Output the [x, y] coordinate of the center of the cell containing the given text.  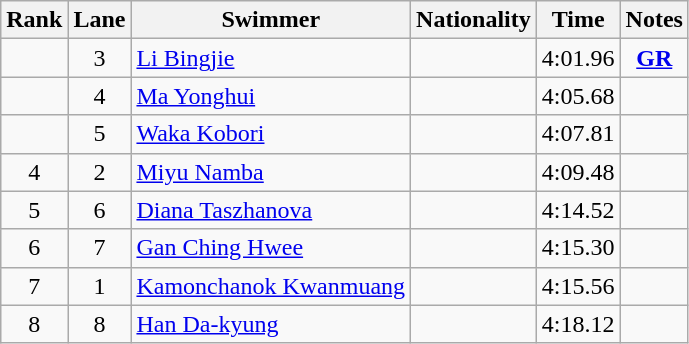
4:14.52 [578, 210]
4:15.56 [578, 286]
4:18.12 [578, 324]
Diana Taszhanova [271, 210]
Rank [34, 20]
Lane [100, 20]
Time [578, 20]
Han Da-kyung [271, 324]
4:05.68 [578, 96]
Ma Yonghui [271, 96]
Swimmer [271, 20]
4:01.96 [578, 58]
Miyu Namba [271, 172]
GR [654, 58]
4:09.48 [578, 172]
1 [100, 286]
3 [100, 58]
Kamonchanok Kwanmuang [271, 286]
4:07.81 [578, 134]
Waka Kobori [271, 134]
2 [100, 172]
Nationality [474, 20]
4:15.30 [578, 248]
Li Bingjie [271, 58]
Notes [654, 20]
Gan Ching Hwee [271, 248]
